Return the [X, Y] coordinate for the center point of the cell that contains the specified text.  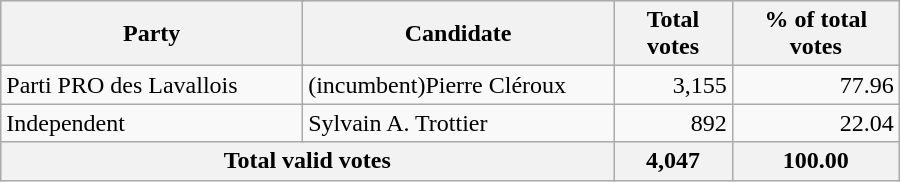
100.00 [816, 161]
22.04 [816, 123]
3,155 [674, 85]
Total valid votes [308, 161]
4,047 [674, 161]
Independent [152, 123]
Parti PRO des Lavallois [152, 85]
Total votes [674, 34]
77.96 [816, 85]
Candidate [458, 34]
(incumbent)Pierre Cléroux [458, 85]
892 [674, 123]
% of total votes [816, 34]
Sylvain A. Trottier [458, 123]
Party [152, 34]
